Search for the cell housing the specified text and yield its (x, y) center coordinate. 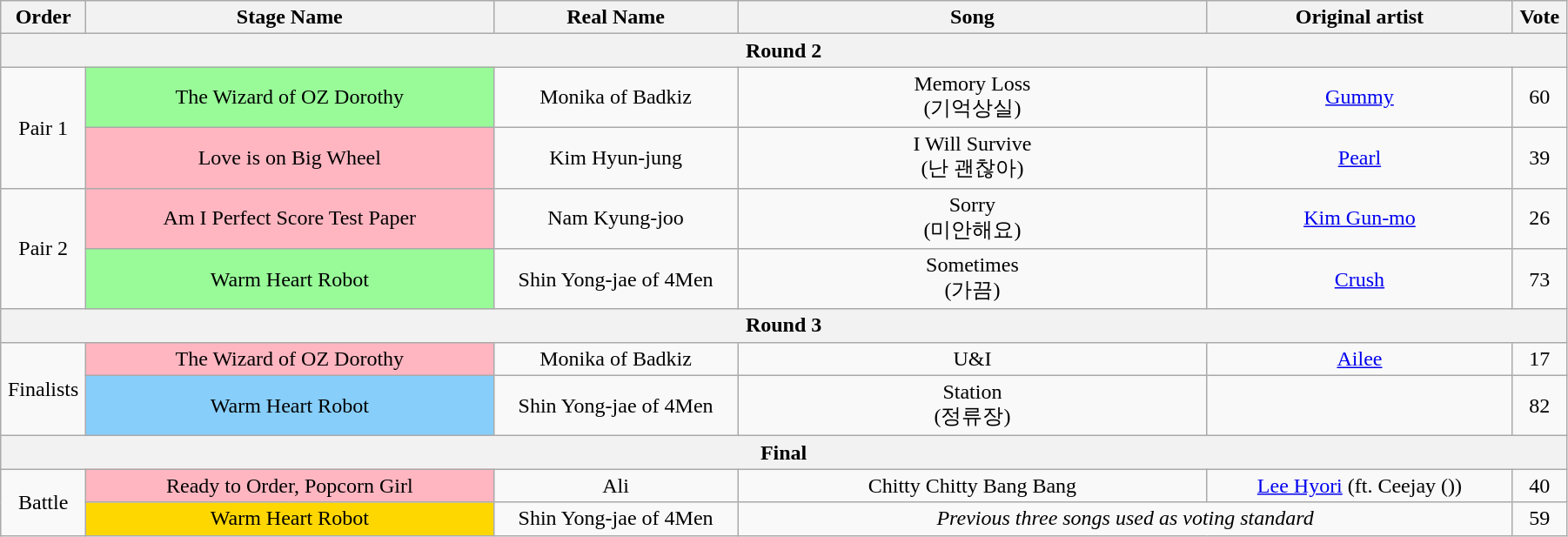
Am I Perfect Score Test Paper (290, 218)
Station(정류장) (973, 406)
Battle (44, 502)
Sometimes(가끔) (973, 279)
82 (1539, 406)
73 (1539, 279)
Round 3 (784, 326)
Pearl (1359, 158)
Kim Hyun-jung (616, 158)
Vote (1539, 17)
Sorry(미안해요) (973, 218)
39 (1539, 158)
Gummy (1359, 97)
U&I (973, 359)
Original artist (1359, 17)
17 (1539, 359)
Pair 1 (44, 127)
Ready to Order, Popcorn Girl (290, 486)
Stage Name (290, 17)
Previous three songs used as voting standard (1125, 519)
Love is on Big Wheel (290, 158)
40 (1539, 486)
Ailee (1359, 359)
Order (44, 17)
59 (1539, 519)
Song (973, 17)
I Will Survive(난 괜찮아) (973, 158)
Nam Kyung-joo (616, 218)
Ali (616, 486)
Chitty Chitty Bang Bang (973, 486)
60 (1539, 97)
Finalists (44, 389)
Round 2 (784, 50)
Crush (1359, 279)
Pair 2 (44, 249)
Memory Loss(기억상실) (973, 97)
Lee Hyori (ft. Ceejay ()) (1359, 486)
26 (1539, 218)
Final (784, 453)
Real Name (616, 17)
Kim Gun-mo (1359, 218)
